Extract the [X, Y] coordinate from the center of the cell holding the provided text.  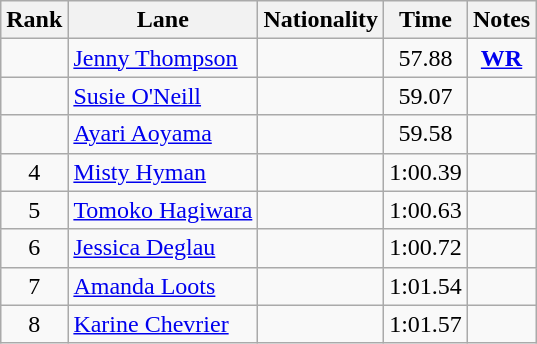
Jessica Deglau [163, 248]
Nationality [321, 20]
5 [34, 210]
59.58 [426, 134]
1:00.39 [426, 172]
59.07 [426, 96]
Notes [501, 20]
1:00.63 [426, 210]
Tomoko Hagiwara [163, 210]
1:01.54 [426, 286]
Ayari Aoyama [163, 134]
Misty Hyman [163, 172]
6 [34, 248]
Rank [34, 20]
Time [426, 20]
Karine Chevrier [163, 324]
1:00.72 [426, 248]
Amanda Loots [163, 286]
4 [34, 172]
1:01.57 [426, 324]
8 [34, 324]
WR [501, 58]
Susie O'Neill [163, 96]
Lane [163, 20]
57.88 [426, 58]
7 [34, 286]
Jenny Thompson [163, 58]
